Detect which cell encompasses the target text, then output its (x, y) center coordinate. 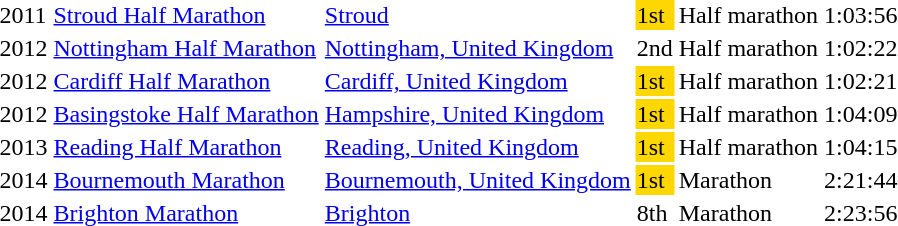
Reading, United Kingdom (478, 147)
Nottingham Half Marathon (186, 48)
Nottingham, United Kingdom (478, 48)
Cardiff Half Marathon (186, 81)
Hampshire, United Kingdom (478, 114)
Reading Half Marathon (186, 147)
Cardiff, United Kingdom (478, 81)
2nd (654, 48)
Basingstoke Half Marathon (186, 114)
Stroud Half Marathon (186, 15)
Stroud (478, 15)
Bournemouth, United Kingdom (478, 180)
Bournemouth Marathon (186, 180)
Marathon (748, 180)
